Determine the (x, y) coordinate at the center of the cell enclosing the given text.  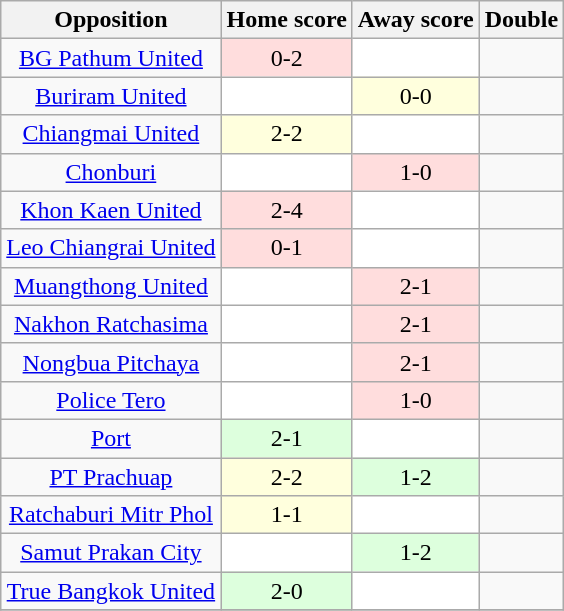
0-1 (286, 248)
Chiangmai United (111, 134)
2-4 (286, 210)
Buriram United (111, 96)
Muangthong United (111, 286)
Double (521, 20)
Chonburi (111, 172)
PT Prachuap (111, 477)
Khon Kaen United (111, 210)
0-2 (286, 58)
Leo Chiangrai United (111, 248)
0-0 (416, 96)
Ratchaburi Mitr Phol (111, 515)
BG Pathum United (111, 58)
Nakhon Ratchasima (111, 324)
Opposition (111, 20)
Home score (286, 20)
Away score (416, 20)
True Bangkok United (111, 591)
2-0 (286, 591)
Police Tero (111, 400)
Port (111, 438)
1-1 (286, 515)
Samut Prakan City (111, 553)
Nongbua Pitchaya (111, 362)
